Determine the (x, y) coordinate at the center of the cell enclosing the given text.  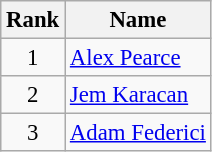
Alex Pearce (138, 58)
3 (33, 133)
Name (138, 20)
1 (33, 58)
Adam Federici (138, 133)
Jem Karacan (138, 95)
2 (33, 95)
Rank (33, 20)
